Output the [X, Y] coordinate of the center of the cell containing the given text.  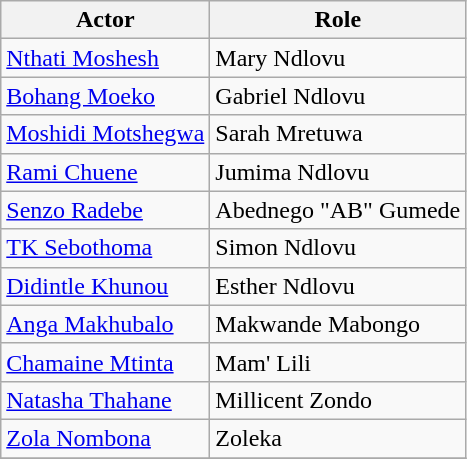
Mary Ndlovu [338, 58]
Mam' Lili [338, 362]
Chamaine Mtinta [106, 362]
Role [338, 20]
Esther Ndlovu [338, 286]
Bohang Moeko [106, 96]
TK Sebothoma [106, 248]
Actor [106, 20]
Jumima Ndlovu [338, 172]
Abednego "AB" Gumede [338, 210]
Makwande Mabongo [338, 324]
Senzo Radebe [106, 210]
Millicent Zondo [338, 400]
Gabriel Ndlovu [338, 96]
Rami Chuene [106, 172]
Didintle Khunou [106, 286]
Natasha Thahane [106, 400]
Zola Nombona [106, 438]
Simon Ndlovu [338, 248]
Zoleka [338, 438]
Sarah Mretuwa [338, 134]
Nthati Moshesh [106, 58]
Anga Makhubalo [106, 324]
Moshidi Motshegwa [106, 134]
